Provide the (x, y) coordinate of the cell's center where the given text is located.  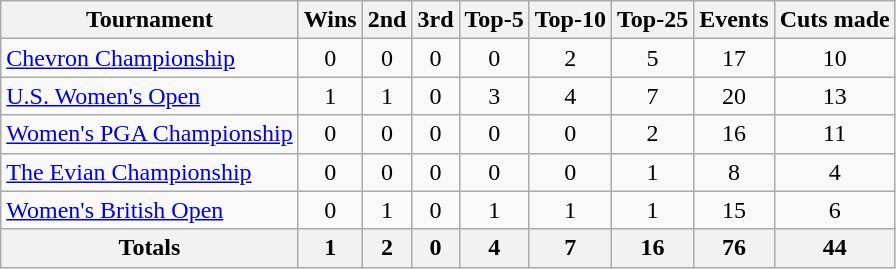
U.S. Women's Open (150, 96)
Wins (330, 20)
Totals (150, 248)
Top-5 (494, 20)
11 (834, 134)
3rd (436, 20)
44 (834, 248)
Top-10 (570, 20)
Chevron Championship (150, 58)
Cuts made (834, 20)
Top-25 (652, 20)
Women's British Open (150, 210)
Women's PGA Championship (150, 134)
Events (734, 20)
10 (834, 58)
5 (652, 58)
The Evian Championship (150, 172)
6 (834, 210)
20 (734, 96)
3 (494, 96)
17 (734, 58)
2nd (387, 20)
15 (734, 210)
76 (734, 248)
Tournament (150, 20)
8 (734, 172)
13 (834, 96)
